Output the (x, y) coordinate of the center of the cell containing the given text.  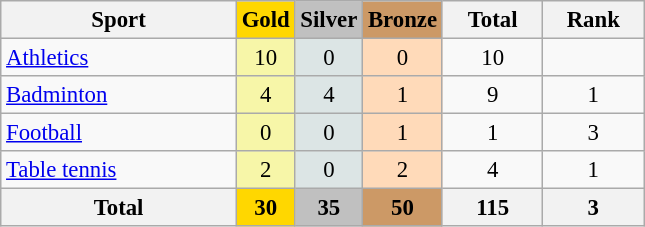
Rank (594, 20)
Athletics (119, 58)
50 (403, 208)
Silver (329, 20)
30 (266, 208)
Badminton (119, 95)
Sport (119, 20)
9 (492, 95)
35 (329, 208)
Football (119, 133)
Table tennis (119, 170)
115 (492, 208)
Bronze (403, 20)
Gold (266, 20)
